Output the (X, Y) coordinate of the center of the cell containing the given text.  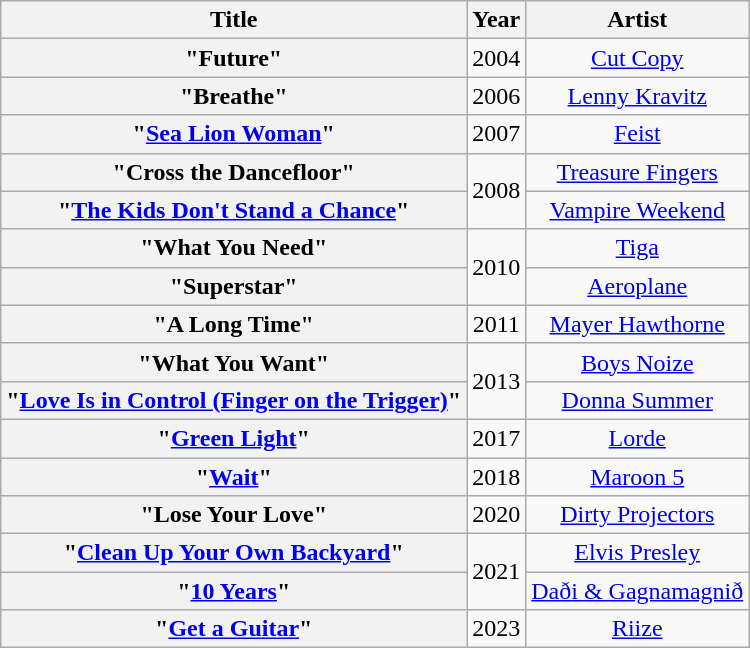
2020 (496, 515)
Treasure Fingers (638, 172)
2007 (496, 134)
Elvis Presley (638, 553)
Lenny Kravitz (638, 96)
"Sea Lion Woman" (234, 134)
Donna Summer (638, 400)
"What You Need" (234, 248)
2018 (496, 477)
2021 (496, 572)
"The Kids Don't Stand a Chance" (234, 210)
Daði & Gagnamagnið (638, 591)
Mayer Hawthorne (638, 324)
Maroon 5 (638, 477)
Tiga (638, 248)
"Wait" (234, 477)
2013 (496, 381)
2011 (496, 324)
"Clean Up Your Own Backyard" (234, 553)
Vampire Weekend (638, 210)
Dirty Projectors (638, 515)
"Cross the Dancefloor" (234, 172)
"Breathe" (234, 96)
"Superstar" (234, 286)
2017 (496, 438)
2006 (496, 96)
"Love Is in Control (Finger on the Trigger)" (234, 400)
"What You Want" (234, 362)
2004 (496, 58)
"Lose Your Love" (234, 515)
Lorde (638, 438)
Year (496, 20)
"Future" (234, 58)
Feist (638, 134)
"A Long Time" (234, 324)
Boys Noize (638, 362)
"10 Years" (234, 591)
"Green Light" (234, 438)
Riize (638, 629)
Cut Copy (638, 58)
2023 (496, 629)
Aeroplane (638, 286)
2010 (496, 267)
Title (234, 20)
Artist (638, 20)
"Get a Guitar" (234, 629)
2008 (496, 191)
